Find where the given text appears and provide that cell's center as (x, y) coordinate. 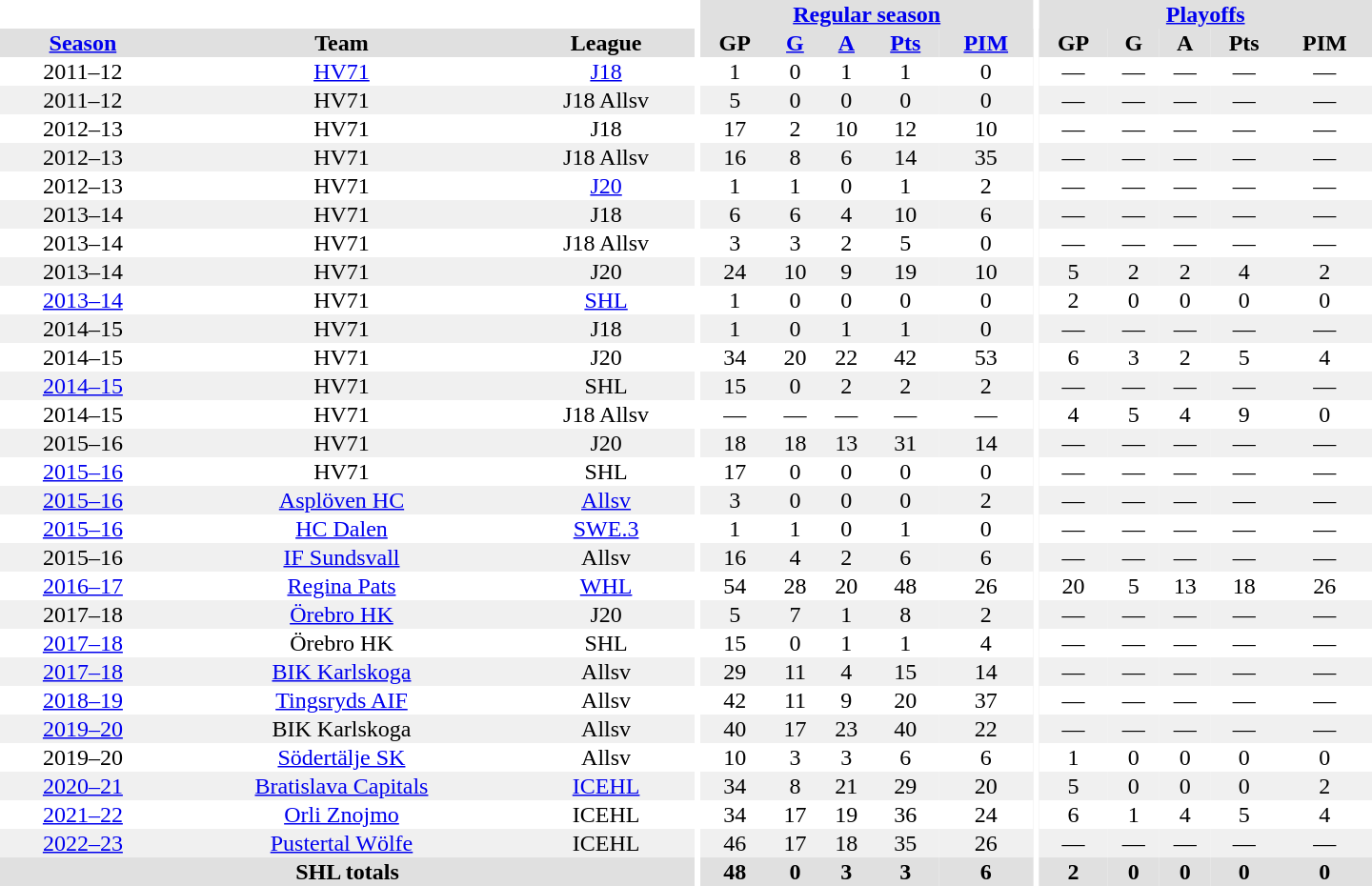
53 (985, 357)
WHL (606, 586)
2018–19 (83, 700)
Regular season (867, 14)
28 (795, 586)
Asplöven HC (341, 500)
Regina Pats (341, 586)
HC Dalen (341, 529)
League (606, 43)
12 (905, 129)
23 (846, 729)
2021–22 (83, 815)
Pustertal Wölfe (341, 843)
Season (83, 43)
Södertälje SK (341, 757)
SWE.3 (606, 529)
54 (736, 586)
Bratislava Capitals (341, 786)
2016–17 (83, 586)
Playoffs (1205, 14)
37 (985, 700)
7 (795, 614)
2022–23 (83, 843)
36 (905, 815)
Tingsryds AIF (341, 700)
21 (846, 786)
Orli Znojmo (341, 815)
Team (341, 43)
SHL totals (347, 872)
2020–21 (83, 786)
31 (905, 443)
IF Sundsvall (341, 557)
46 (736, 843)
